Detect which cell encompasses the target text, then output its (X, Y) center coordinate. 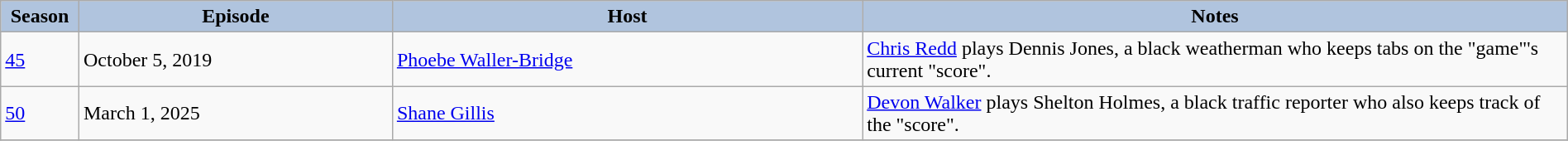
Season (40, 17)
50 (40, 113)
45 (40, 60)
Episode (235, 17)
Devon Walker plays Shelton Holmes, a black traffic reporter who also keeps track of the "score". (1216, 113)
Chris Redd plays Dennis Jones, a black weatherman who keeps tabs on the "game"'s current "score". (1216, 60)
Shane Gillis (627, 113)
October 5, 2019 (235, 60)
Notes (1216, 17)
Host (627, 17)
Phoebe Waller-Bridge (627, 60)
March 1, 2025 (235, 113)
